Extract the [x, y] coordinate from the center of the cell holding the provided text.  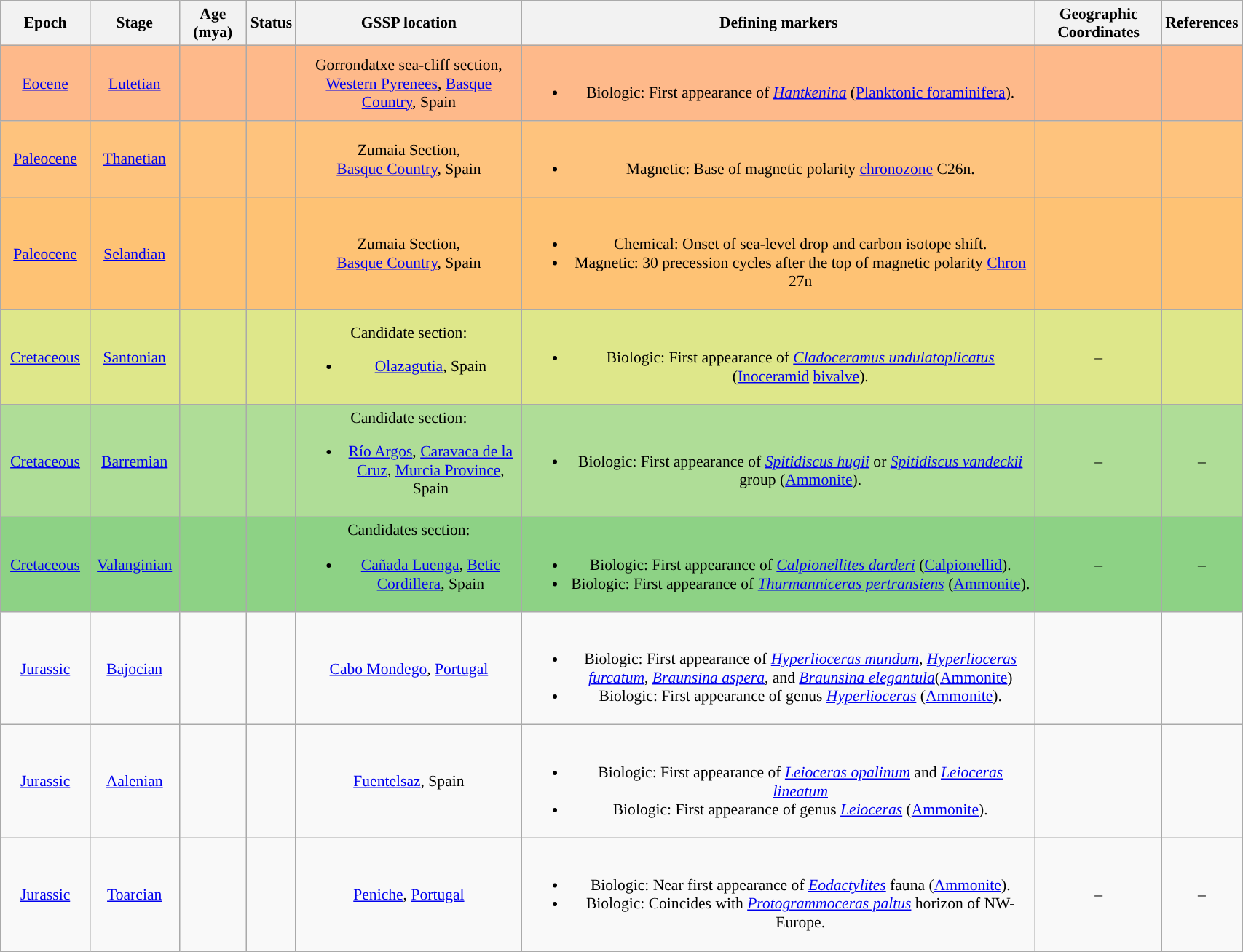
Thanetian [134, 159]
Candidate section:Olazagutia, Spain [409, 357]
Biologic: Near first appearance of Eodactylites fauna (Ammonite).Biologic: Coincides with Protogrammoceras paltus horizon of NW-Europe. [778, 895]
GSSP location [409, 23]
Gorrondatxe sea-cliff section,Western Pyrenees, Basque Country, Spain [409, 83]
Biologic: First appearance of Leioceras opalinum and Leioceras lineatumBiologic: First appearance of genus Leioceras (Ammonite). [778, 782]
Status [272, 23]
Epoch [45, 23]
Biologic: First appearance of Hantkenina (Planktonic foraminifera). [778, 83]
Candidate section:Río Argos, Caravaca de la Cruz, Murcia Province, Spain [409, 461]
References [1201, 23]
Stage [134, 23]
Biologic: First appearance of Calpionellites darderi (Calpionellid).Biologic: First appearance of Thurmanniceras pertransiens (Ammonite). [778, 565]
Toarcian [134, 895]
Bajocian [134, 668]
Geographic Coordinates [1098, 23]
Chemical: Onset of sea-level drop and carbon isotope shift.Magnetic: 30 precession cycles after the top of magnetic polarity Chron 27n [778, 253]
Peniche, Portugal [409, 895]
Magnetic: Base of magnetic polarity chronozone C26n. [778, 159]
Biologic: First appearance of Cladoceramus undulatoplicatus (Inoceramid bivalve). [778, 357]
Defining markers [778, 23]
Candidates section:Cañada Luenga, Betic Cordillera, Spain [409, 565]
Fuentelsaz, Spain [409, 782]
Aalenian [134, 782]
Cabo Mondego, Portugal [409, 668]
Age (mya) [213, 23]
Lutetian [134, 83]
Eocene [45, 83]
Valanginian [134, 565]
Biologic: First appearance of Spitidiscus hugii or Spitidiscus vandeckii group (Ammonite). [778, 461]
Barremian [134, 461]
Selandian [134, 253]
Santonian [134, 357]
